For the text-containing cell, return its midpoint in [X, Y] coordinate format. 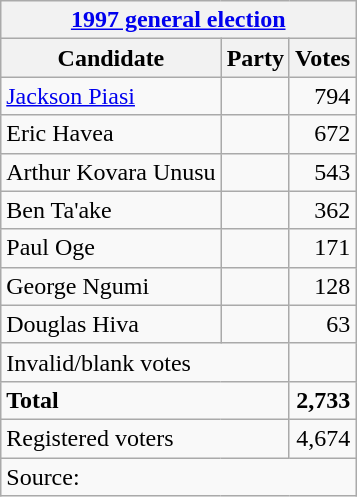
1997 general election [178, 20]
Douglas Hiva [111, 324]
Party [255, 58]
George Ngumi [111, 286]
794 [322, 96]
Source: [178, 477]
672 [322, 134]
4,674 [322, 438]
171 [322, 248]
Registered voters [146, 438]
Candidate [111, 58]
Eric Havea [111, 134]
Total [146, 400]
Arthur Kovara Unusu [111, 172]
63 [322, 324]
Paul Oge [111, 248]
362 [322, 210]
2,733 [322, 400]
Jackson Piasi [111, 96]
Ben Ta'ake [111, 210]
543 [322, 172]
128 [322, 286]
Invalid/blank votes [146, 362]
Votes [322, 58]
